Detect which cell encompasses the target text, then output its [x, y] center coordinate. 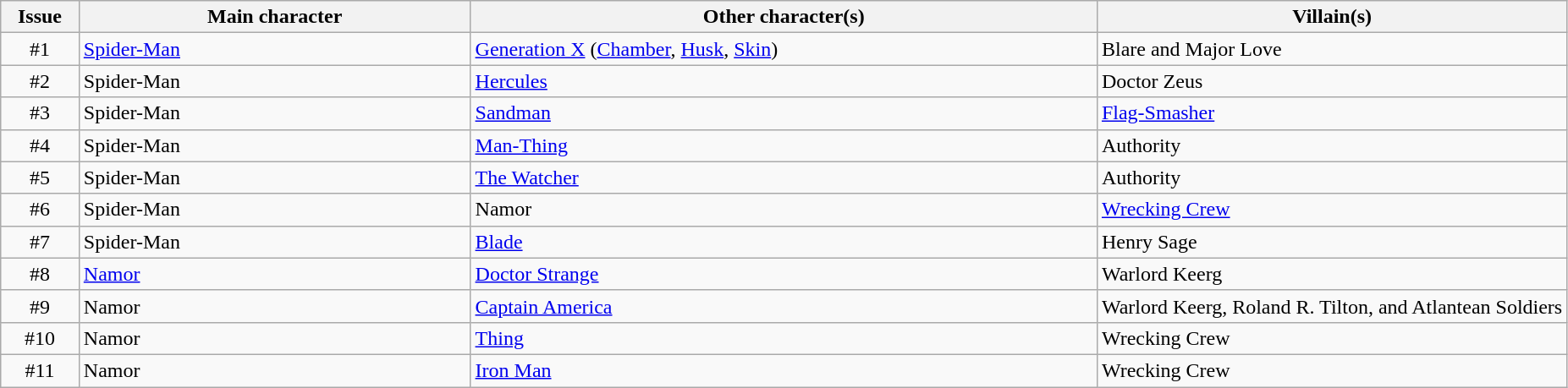
Other character(s) [784, 17]
Warlord Keerg [1332, 274]
Hercules [784, 81]
#1 [41, 49]
#4 [41, 145]
Henry Sage [1332, 242]
Man-Thing [784, 145]
#3 [41, 113]
#10 [41, 338]
Thing [784, 338]
Issue [41, 17]
Sandman [784, 113]
Villain(s) [1332, 17]
#2 [41, 81]
Warlord Keerg, Roland R. Tilton, and Atlantean Soldiers [1332, 306]
Doctor Zeus [1332, 81]
Blare and Major Love [1332, 49]
#6 [41, 210]
Main character [274, 17]
Generation X (Chamber, Husk, Skin) [784, 49]
#8 [41, 274]
Blade [784, 242]
The Watcher [784, 178]
#11 [41, 370]
Iron Man [784, 370]
#9 [41, 306]
Flag-Smasher [1332, 113]
Doctor Strange [784, 274]
Captain America [784, 306]
#7 [41, 242]
#5 [41, 178]
